Extract the [x, y] coordinate from the center of the cell holding the provided text.  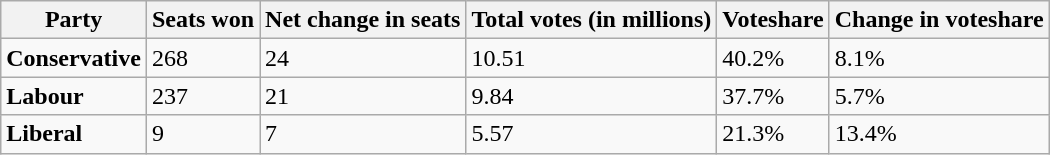
237 [202, 96]
Labour [74, 96]
9 [202, 134]
21.3% [773, 134]
Liberal [74, 134]
Net change in seats [363, 20]
Seats won [202, 20]
24 [363, 58]
Conservative [74, 58]
13.4% [939, 134]
Voteshare [773, 20]
21 [363, 96]
268 [202, 58]
8.1% [939, 58]
Party [74, 20]
Change in voteshare [939, 20]
Total votes (in millions) [592, 20]
37.7% [773, 96]
9.84 [592, 96]
10.51 [592, 58]
40.2% [773, 58]
5.7% [939, 96]
5.57 [592, 134]
7 [363, 134]
